Locate the cell with the specified text and output its [x, y] center coordinate. 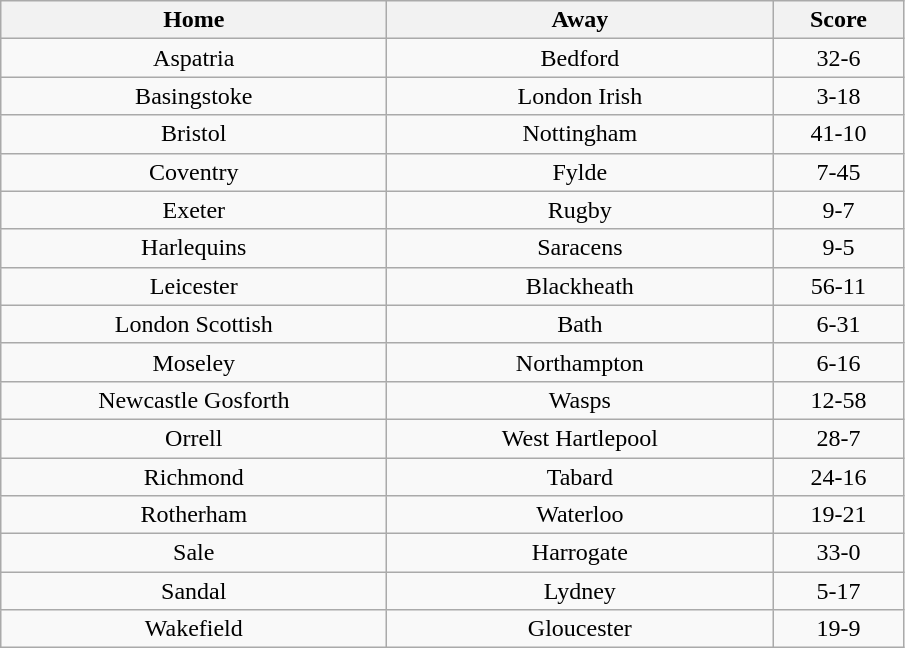
19-9 [838, 629]
6-31 [838, 324]
7-45 [838, 172]
Leicester [194, 286]
Aspatria [194, 58]
5-17 [838, 591]
9-7 [838, 210]
32-6 [838, 58]
Northampton [580, 362]
Newcastle Gosforth [194, 400]
6-16 [838, 362]
Gloucester [580, 629]
Wakefield [194, 629]
Bedford [580, 58]
Saracens [580, 248]
Harlequins [194, 248]
28-7 [838, 438]
Exeter [194, 210]
24-16 [838, 477]
56-11 [838, 286]
Harrogate [580, 553]
London Scottish [194, 324]
Away [580, 20]
Richmond [194, 477]
Tabard [580, 477]
Bath [580, 324]
Wasps [580, 400]
33-0 [838, 553]
41-10 [838, 134]
West Hartlepool [580, 438]
Moseley [194, 362]
Sale [194, 553]
Sandal [194, 591]
Basingstoke [194, 96]
London Irish [580, 96]
Home [194, 20]
3-18 [838, 96]
Lydney [580, 591]
Bristol [194, 134]
Fylde [580, 172]
Coventry [194, 172]
Score [838, 20]
19-21 [838, 515]
Rugby [580, 210]
Waterloo [580, 515]
Nottingham [580, 134]
Orrell [194, 438]
12-58 [838, 400]
Rotherham [194, 515]
9-5 [838, 248]
Blackheath [580, 286]
